Determine the (X, Y) coordinate at the center of the cell enclosing the given text.  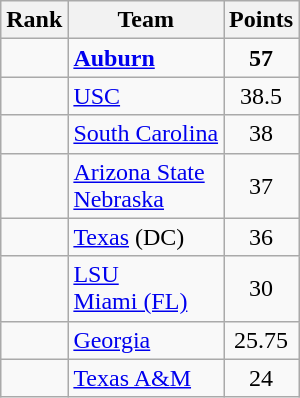
38 (262, 134)
Rank (34, 20)
30 (262, 288)
Texas (DC) (146, 237)
Texas A&M (146, 378)
USC (146, 96)
38.5 (262, 96)
Arizona StateNebraska (146, 186)
South Carolina (146, 134)
Georgia (146, 340)
LSUMiami (FL) (146, 288)
24 (262, 378)
37 (262, 186)
Auburn (146, 58)
57 (262, 58)
25.75 (262, 340)
36 (262, 237)
Points (262, 20)
Team (146, 20)
